Detect which cell encompasses the target text, then output its [x, y] center coordinate. 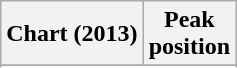
Peakposition [189, 34]
Chart (2013) [72, 34]
